Search for the cell housing the specified text and yield its (x, y) center coordinate. 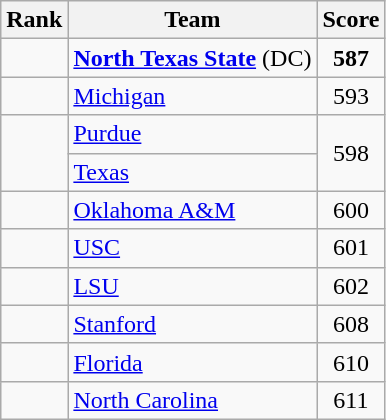
Purdue (192, 134)
Oklahoma A&M (192, 210)
Stanford (192, 324)
Rank (34, 20)
LSU (192, 286)
608 (351, 324)
Team (192, 20)
North Carolina (192, 400)
601 (351, 248)
587 (351, 58)
USC (192, 248)
Texas (192, 172)
Michigan (192, 96)
598 (351, 153)
610 (351, 362)
611 (351, 400)
600 (351, 210)
602 (351, 286)
Florida (192, 362)
593 (351, 96)
Score (351, 20)
North Texas State (DC) (192, 58)
